For the text-containing cell, return its midpoint in [x, y] coordinate format. 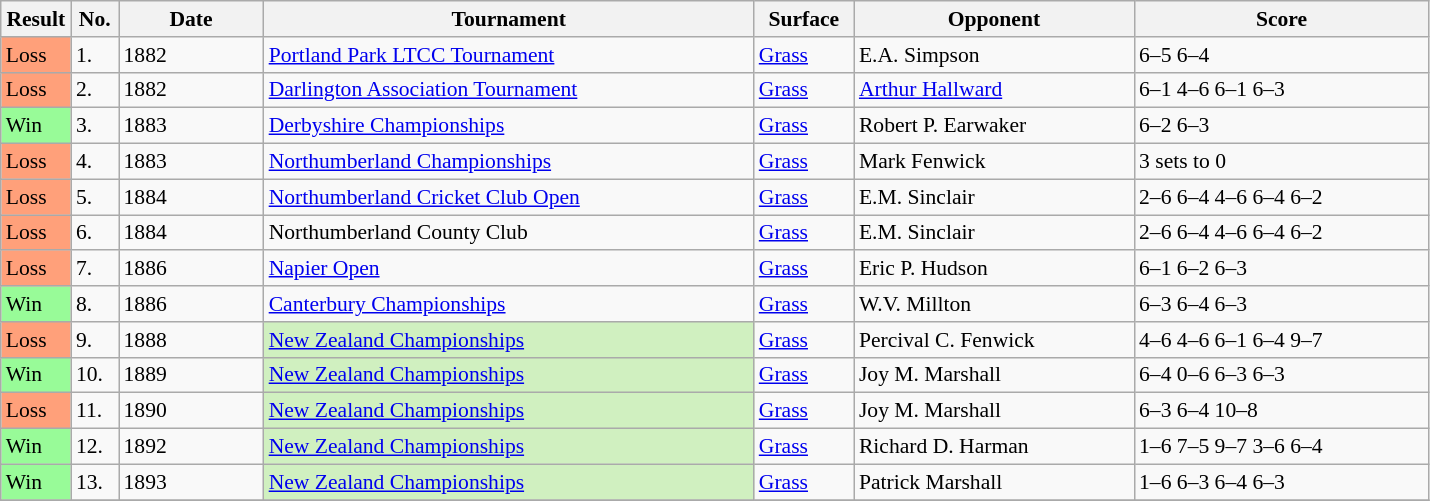
Opponent [994, 19]
Napier Open [509, 269]
9. [95, 340]
W.V. Millton [994, 304]
1890 [190, 411]
Richard D. Harman [994, 447]
12. [95, 447]
1–6 6–3 6–4 6–3 [1282, 482]
Result [36, 19]
Eric P. Hudson [994, 269]
Derbyshire Championships [509, 126]
Canterbury Championships [509, 304]
6. [95, 233]
Darlington Association Tournament [509, 90]
6–4 0–6 6–3 6–3 [1282, 375]
Date [190, 19]
Patrick Marshall [994, 482]
7. [95, 269]
1892 [190, 447]
2. [95, 90]
1888 [190, 340]
Northumberland Championships [509, 162]
Portland Park LTCC Tournament [509, 55]
3. [95, 126]
Score [1282, 19]
E.A. Simpson [994, 55]
Percival C. Fenwick [994, 340]
6–1 6–2 6–3 [1282, 269]
Robert P. Earwaker [994, 126]
6–3 6–4 10–8 [1282, 411]
Tournament [509, 19]
8. [95, 304]
Northumberland County Club [509, 233]
3 sets to 0 [1282, 162]
Surface [804, 19]
Northumberland Cricket Club Open [509, 197]
11. [95, 411]
No. [95, 19]
1893 [190, 482]
1. [95, 55]
Mark Fenwick [994, 162]
13. [95, 482]
6–5 6–4 [1282, 55]
6–1 4–6 6–1 6–3 [1282, 90]
4–6 4–6 6–1 6–4 9–7 [1282, 340]
1–6 7–5 9–7 3–6 6–4 [1282, 447]
6–2 6–3 [1282, 126]
6–3 6–4 6–3 [1282, 304]
5. [95, 197]
1889 [190, 375]
10. [95, 375]
4. [95, 162]
Arthur Hallward [994, 90]
